Determine the (x, y) coordinate at the center of the cell enclosing the given text.  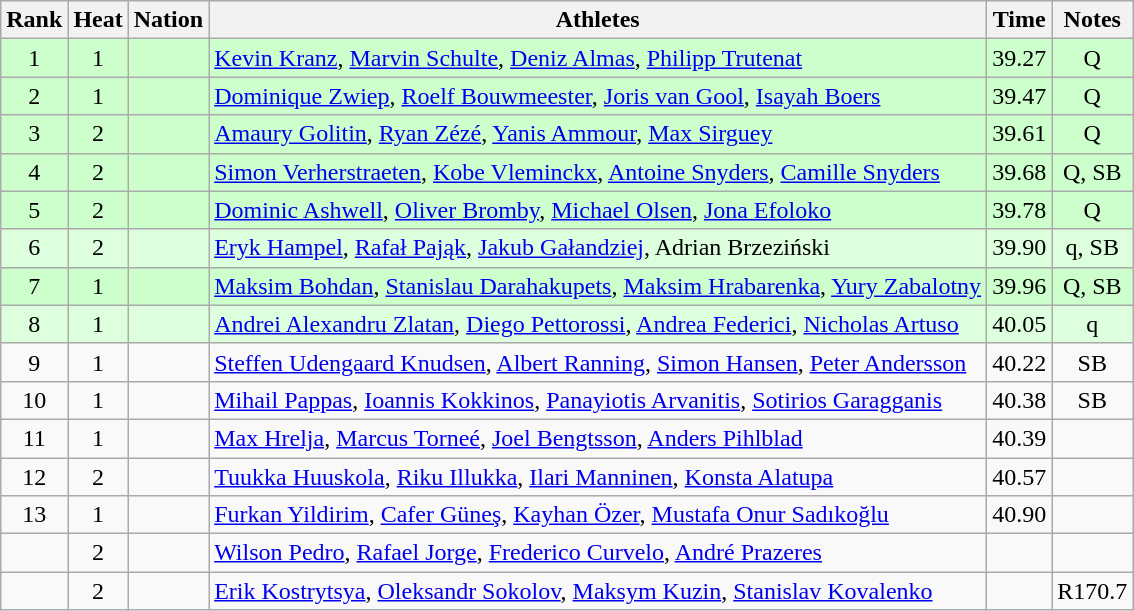
13 (34, 515)
Dominic Ashwell, Oliver Bromby, Michael Olsen, Jona Efoloko (598, 210)
Max Hrelja, Marcus Torneé, Joel Bengtsson, Anders Pihlblad (598, 438)
Steffen Udengaard Knudsen, Albert Ranning, Simon Hansen, Peter Andersson (598, 362)
Nation (168, 20)
8 (34, 324)
Mihail Pappas, Ioannis Kokkinos, Panayiotis Arvanitis, Sotirios Garagganis (598, 400)
R170.7 (1092, 591)
40.57 (1020, 477)
Kevin Kranz, Marvin Schulte, Deniz Almas, Philipp Trutenat (598, 58)
Maksim Bohdan, Stanislau Darahakupets, Maksim Hrabarenka, Yury Zabalotny (598, 286)
40.90 (1020, 515)
Heat (98, 20)
7 (34, 286)
Time (1020, 20)
Rank (34, 20)
39.96 (1020, 286)
39.47 (1020, 96)
9 (34, 362)
q, SB (1092, 248)
Dominique Zwiep, Roelf Bouwmeester, Joris van Gool, Isayah Boers (598, 96)
Furkan Yildirim, Cafer Güneş, Kayhan Özer, Mustafa Onur Sadıkoğlu (598, 515)
Andrei Alexandru Zlatan, Diego Pettorossi, Andrea Federici, Nicholas Artuso (598, 324)
Simon Verherstraeten, Kobe Vleminckx, Antoine Snyders, Camille Snyders (598, 172)
40.22 (1020, 362)
12 (34, 477)
Tuukka Huuskola, Riku Illukka, Ilari Manninen, Konsta Alatupa (598, 477)
10 (34, 400)
Amaury Golitin, Ryan Zézé, Yanis Ammour, Max Sirguey (598, 134)
39.27 (1020, 58)
39.68 (1020, 172)
39.90 (1020, 248)
40.05 (1020, 324)
39.78 (1020, 210)
4 (34, 172)
Eryk Hampel, Rafał Pająk, Jakub Gałandziej, Adrian Brzeziński (598, 248)
Athletes (598, 20)
40.39 (1020, 438)
3 (34, 134)
q (1092, 324)
Notes (1092, 20)
11 (34, 438)
40.38 (1020, 400)
6 (34, 248)
Erik Kostrytsya, Oleksandr Sokolov, Maksym Kuzin, Stanislav Kovalenko (598, 591)
Wilson Pedro, Rafael Jorge, Frederico Curvelo, André Prazeres (598, 553)
39.61 (1020, 134)
5 (34, 210)
